Output the [X, Y] coordinate of the center of the cell containing the given text.  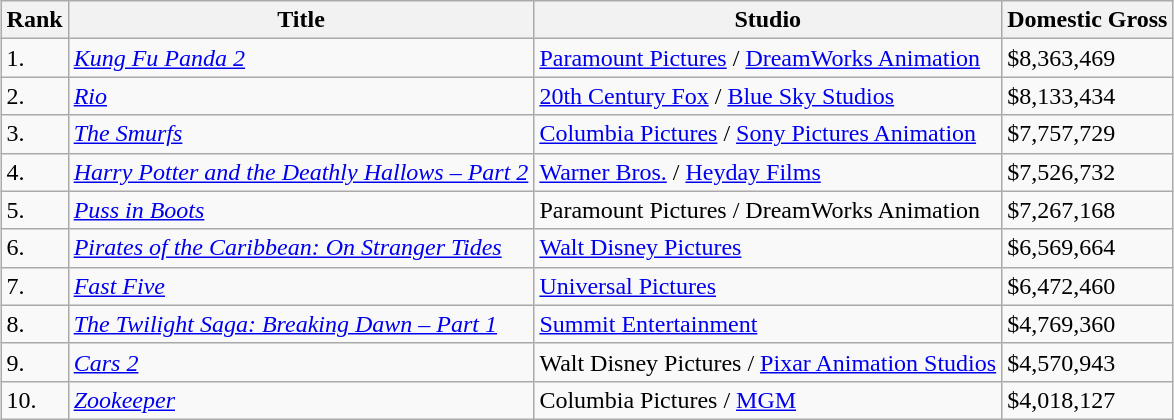
$7,757,729 [1088, 134]
5. [34, 210]
The Twilight Saga: Breaking Dawn – Part 1 [301, 324]
2. [34, 96]
Walt Disney Pictures / Pixar Animation Studios [768, 362]
Zookeeper [301, 400]
Fast Five [301, 286]
8. [34, 324]
Title [301, 20]
$6,569,664 [1088, 248]
Columbia Pictures / Sony Pictures Animation [768, 134]
$4,570,943 [1088, 362]
Domestic Gross [1088, 20]
Universal Pictures [768, 286]
Walt Disney Pictures [768, 248]
3. [34, 134]
Warner Bros. / Heyday Films [768, 172]
Harry Potter and the Deathly Hallows – Part 2 [301, 172]
$6,472,460 [1088, 286]
$8,133,434 [1088, 96]
Pirates of the Caribbean: On Stranger Tides [301, 248]
Cars 2 [301, 362]
7. [34, 286]
20th Century Fox / Blue Sky Studios [768, 96]
10. [34, 400]
$4,018,127 [1088, 400]
$7,267,168 [1088, 210]
Rank [34, 20]
Summit Entertainment [768, 324]
$7,526,732 [1088, 172]
Rio [301, 96]
Studio [768, 20]
9. [34, 362]
Columbia Pictures / MGM [768, 400]
Puss in Boots [301, 210]
6. [34, 248]
1. [34, 58]
$8,363,469 [1088, 58]
The Smurfs [301, 134]
Kung Fu Panda 2 [301, 58]
$4,769,360 [1088, 324]
4. [34, 172]
